For the text-containing cell, return its midpoint in (X, Y) coordinate format. 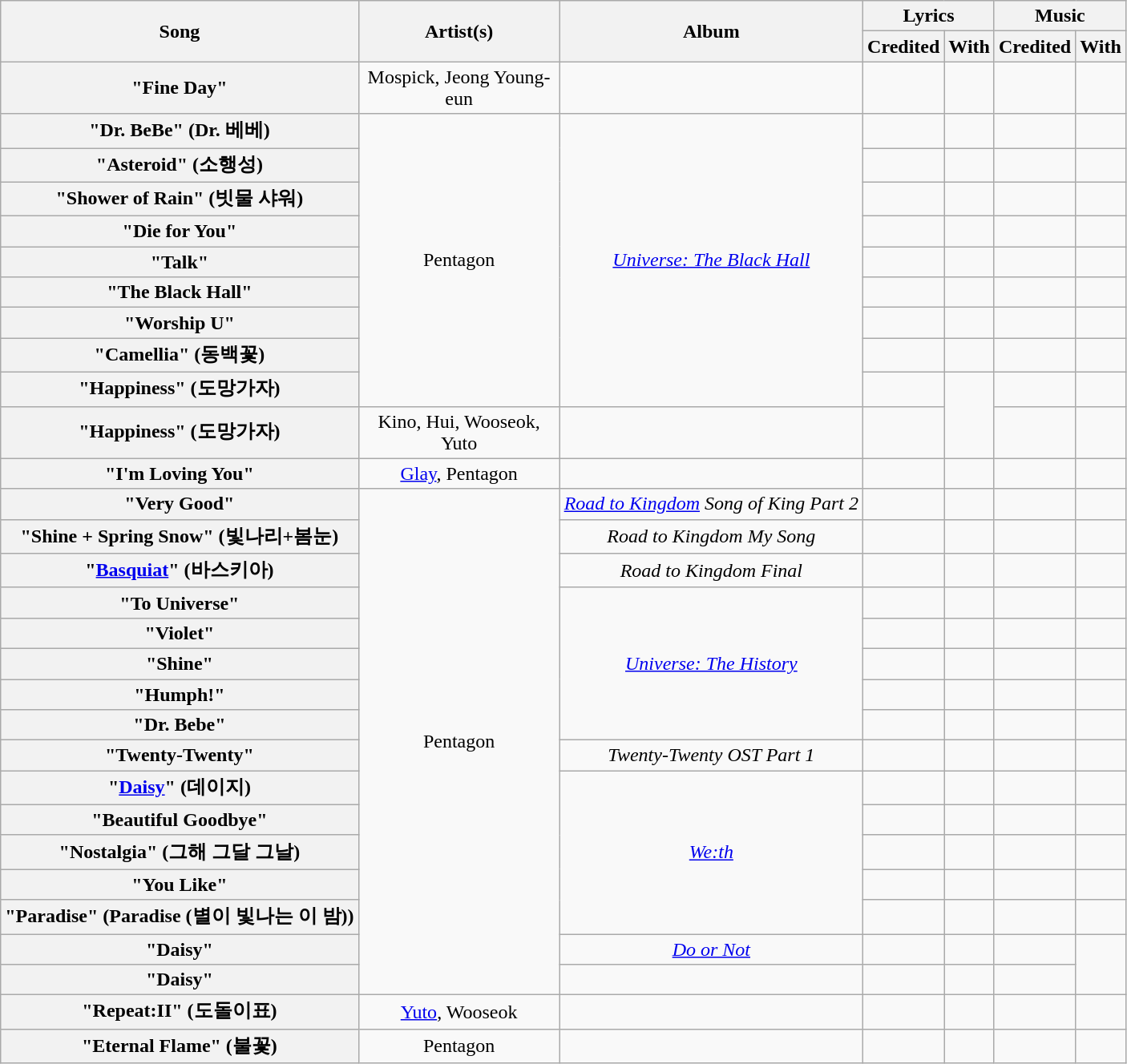
Mospick, Jeong Young-eun (458, 88)
"Very Good" (180, 504)
"Shine" (180, 663)
"Worship U" (180, 323)
"Twenty-Twenty" (180, 756)
"Eternal Flame" (불꽃) (180, 1046)
"You Like" (180, 885)
"Die for You" (180, 232)
Kino, Hui, Wooseok, Yuto (458, 433)
"Nostalgia" (그해 그달 그날) (180, 852)
Music (1060, 16)
Road to Kingdom Final (711, 570)
"Asteroid" (소행성) (180, 165)
"Humph!" (180, 695)
Artist(s) (458, 31)
Song (180, 31)
"Paradise" (Paradise (별이 빛나는 이 밤)) (180, 917)
"Dr. BeBe" (Dr. 베베) (180, 131)
Universe: The Black Hall (711, 260)
"Dr. Bebe" (180, 725)
Road to Kingdom My Song (711, 537)
"Daisy" (데이지) (180, 788)
Glay, Pentagon (458, 474)
"I'm Loving You" (180, 474)
Lyrics (929, 16)
"Shower of Rain" (빗물 샤워) (180, 199)
Twenty-Twenty OST Part 1 (711, 756)
"Violet" (180, 633)
Album (711, 31)
Yuto, Wooseok (458, 1013)
"Talk" (180, 262)
Universe: The History (711, 663)
Road to Kingdom Song of King Part 2 (711, 504)
We:th (711, 852)
"Repeat:II" (도돌이표) (180, 1013)
"Beautiful Goodbye" (180, 820)
Do or Not (711, 949)
"To Universe" (180, 603)
"Fine Day" (180, 88)
"Basquiat" (바스키아) (180, 570)
"Shine + Spring Snow" (빛나리+봄눈) (180, 537)
"The Black Hall" (180, 292)
"Camellia" (동백꽃) (180, 356)
